Return the (x, y) coordinate for the center point of the cell that contains the specified text.  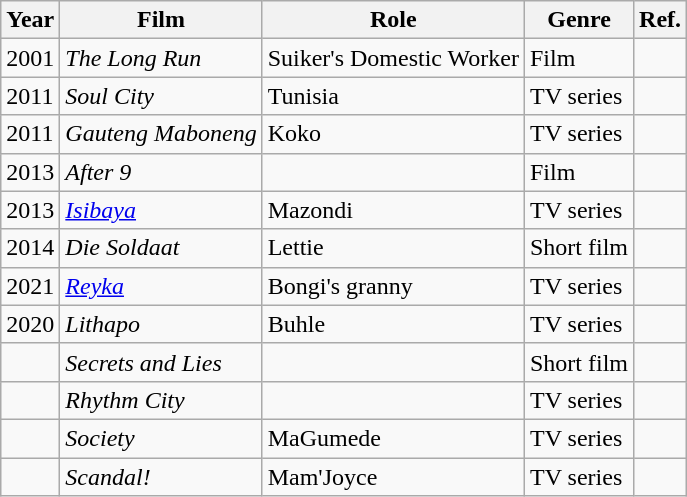
Bongi's granny (393, 286)
Lettie (393, 248)
The Long Run (161, 58)
Rhythm City (161, 400)
Scandal! (161, 477)
Suiker's Domestic Worker (393, 58)
Lithapo (161, 324)
Koko (393, 134)
MaGumede (393, 438)
Gauteng Maboneng (161, 134)
2021 (30, 286)
Society (161, 438)
Role (393, 20)
Mam'Joyce (393, 477)
2001 (30, 58)
Mazondi (393, 210)
Reyka (161, 286)
After 9 (161, 172)
Soul City (161, 96)
Genre (578, 20)
Ref. (660, 20)
Year (30, 20)
Die Soldaat (161, 248)
Tunisia (393, 96)
Secrets and Lies (161, 362)
Buhle (393, 324)
2014 (30, 248)
Isibaya (161, 210)
2020 (30, 324)
